Scan for the cell matching the given text and deliver its (X, Y) coordinate at center. 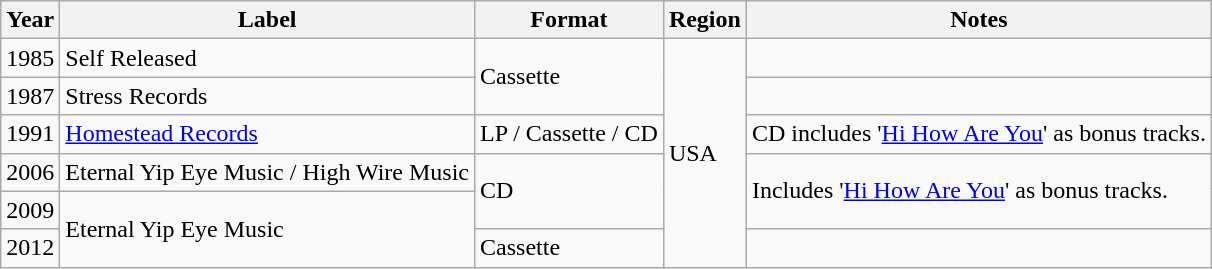
Stress Records (268, 96)
Region (704, 20)
Eternal Yip Eye Music (268, 229)
Label (268, 20)
2009 (30, 210)
Format (570, 20)
Year (30, 20)
Eternal Yip Eye Music / High Wire Music (268, 172)
1991 (30, 134)
2006 (30, 172)
Notes (978, 20)
1985 (30, 58)
Includes 'Hi How Are You' as bonus tracks. (978, 191)
LP / Cassette / CD (570, 134)
Homestead Records (268, 134)
USA (704, 153)
1987 (30, 96)
CD (570, 191)
CD includes 'Hi How Are You' as bonus tracks. (978, 134)
2012 (30, 248)
Self Released (268, 58)
